Scan for the cell matching the given text and deliver its [x, y] coordinate at center. 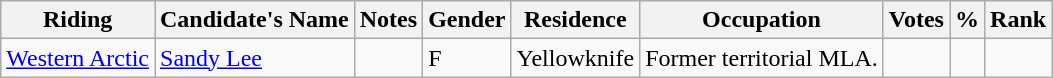
Former territorial MLA. [762, 58]
Residence [576, 20]
Occupation [762, 20]
Riding [78, 20]
Notes [388, 20]
Gender [467, 20]
Yellowknife [576, 58]
Sandy Lee [254, 58]
F [467, 58]
% [968, 20]
Rank [1018, 20]
Candidate's Name [254, 20]
Western Arctic [78, 58]
Votes [916, 20]
